Determine the [X, Y] coordinate at the center of the cell enclosing the given text.  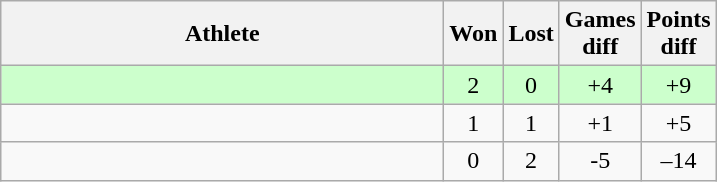
+1 [600, 123]
-5 [600, 161]
+5 [678, 123]
Gamesdiff [600, 34]
Athlete [222, 34]
+4 [600, 85]
Lost [531, 34]
Won [474, 34]
Pointsdiff [678, 34]
+9 [678, 85]
–14 [678, 161]
